Search for the cell housing the specified text and yield its [x, y] center coordinate. 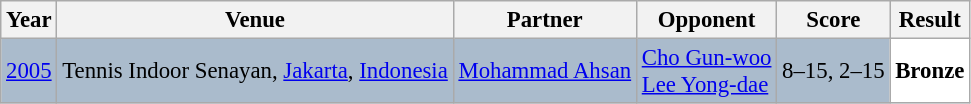
Opponent [706, 20]
Score [834, 20]
Bronze [930, 72]
Mohammad Ahsan [544, 72]
Cho Gun-woo Lee Yong-dae [706, 72]
2005 [29, 72]
Venue [255, 20]
Result [930, 20]
Year [29, 20]
Partner [544, 20]
Tennis Indoor Senayan, Jakarta, Indonesia [255, 72]
8–15, 2–15 [834, 72]
